Determine the (X, Y) coordinate at the center of the cell enclosing the given text.  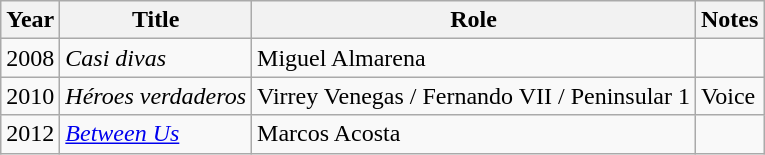
Marcos Acosta (474, 134)
2008 (30, 58)
Role (474, 20)
Between Us (156, 134)
Notes (729, 20)
Title (156, 20)
Casi divas (156, 58)
Year (30, 20)
2010 (30, 96)
Miguel Almarena (474, 58)
Héroes verdaderos (156, 96)
Voice (729, 96)
2012 (30, 134)
Virrey Venegas / Fernando VII / Peninsular 1 (474, 96)
